Find where the given text appears and provide that cell's center as [X, Y] coordinate. 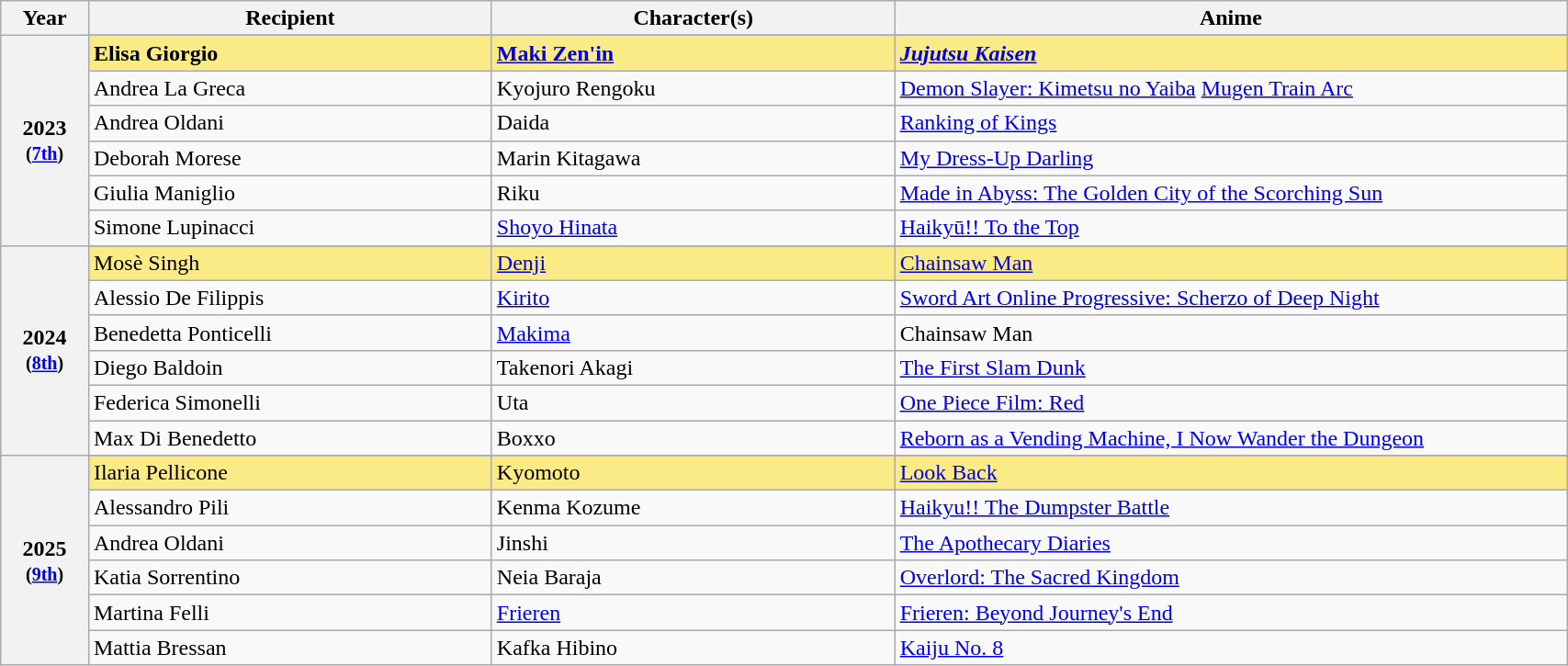
Martina Felli [290, 613]
Federica Simonelli [290, 402]
Makima [693, 333]
Year [45, 18]
The Apothecary Diaries [1231, 543]
Daida [693, 123]
Frieren [693, 613]
Uta [693, 402]
Mattia Bressan [290, 648]
Maki Zen'in [693, 53]
Alessandro Pili [290, 508]
Jujutsu Kaisen [1231, 53]
2024 (8th) [45, 350]
Kirito [693, 298]
Kenma Kozume [693, 508]
Diego Baldoin [290, 367]
One Piece Film: Red [1231, 402]
2025 (9th) [45, 560]
Benedetta Ponticelli [290, 333]
Deborah Morese [290, 158]
Riku [693, 193]
Ranking of Kings [1231, 123]
2023 (7th) [45, 141]
Neia Baraja [693, 578]
Jinshi [693, 543]
Anime [1231, 18]
Haikyu!! The Dumpster Battle [1231, 508]
Reborn as a Vending Machine, I Now Wander the Dungeon [1231, 438]
Haikyū!! To the Top [1231, 228]
Demon Slayer: Kimetsu no Yaiba Mugen Train Arc [1231, 88]
Made in Abyss: The Golden City of the Scorching Sun [1231, 193]
Shoyo Hinata [693, 228]
Andrea La Greca [290, 88]
Kyojuro Rengoku [693, 88]
Elisa Giorgio [290, 53]
Character(s) [693, 18]
Overlord: The Sacred Kingdom [1231, 578]
The First Slam Dunk [1231, 367]
Kyomoto [693, 473]
Simone Lupinacci [290, 228]
Takenori Akagi [693, 367]
Mosè Singh [290, 263]
Frieren: Beyond Journey's End [1231, 613]
Alessio De Filippis [290, 298]
Max Di Benedetto [290, 438]
Marin Kitagawa [693, 158]
Boxxo [693, 438]
Denji [693, 263]
Giulia Maniglio [290, 193]
Kaiju No. 8 [1231, 648]
Kafka Hibino [693, 648]
My Dress-Up Darling [1231, 158]
Recipient [290, 18]
Sword Art Online Progressive: Scherzo of Deep Night [1231, 298]
Look Back [1231, 473]
Ilaria Pellicone [290, 473]
Katia Sorrentino [290, 578]
